Identify which cell holds the provided text, then report its [X, Y] central coordinate. 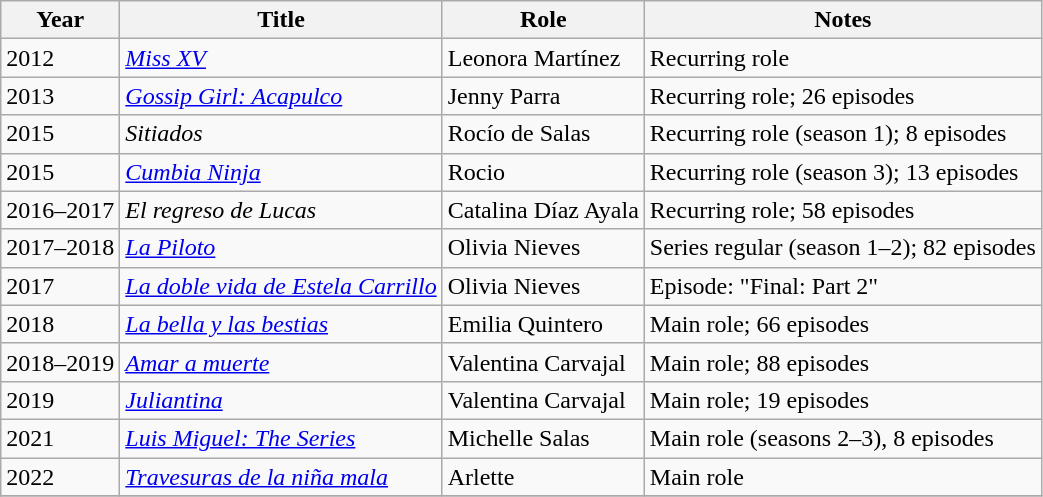
Year [60, 20]
La doble vida de Estela Carrillo [281, 286]
Episode: "Final: Part 2" [842, 286]
Cumbia Ninja [281, 172]
Recurring role; 58 episodes [842, 210]
Arlette [543, 477]
2021 [60, 438]
2018 [60, 324]
Amar a muerte [281, 362]
Miss XV [281, 58]
Main role; 88 episodes [842, 362]
Series regular (season 1–2); 82 episodes [842, 248]
Michelle Salas [543, 438]
Notes [842, 20]
Rocío de Salas [543, 134]
Recurring role; 26 episodes [842, 96]
Emilia Quintero [543, 324]
2018–2019 [60, 362]
Title [281, 20]
Leonora Martínez [543, 58]
Travesuras de la niña mala [281, 477]
2022 [60, 477]
La bella y las bestias [281, 324]
El regreso de Lucas [281, 210]
Rocio [543, 172]
Juliantina [281, 400]
Main role; 66 episodes [842, 324]
Gossip Girl: Acapulco [281, 96]
2013 [60, 96]
Main role [842, 477]
Luis Miguel: The Series [281, 438]
Recurring role [842, 58]
Main role (seasons 2–3), 8 episodes [842, 438]
La Piloto [281, 248]
Catalina Díaz Ayala [543, 210]
Recurring role (season 3); 13 episodes [842, 172]
Jenny Parra [543, 96]
Recurring role (season 1); 8 episodes [842, 134]
Role [543, 20]
2019 [60, 400]
2017 [60, 286]
2017–2018 [60, 248]
Main role; 19 episodes [842, 400]
2012 [60, 58]
2016–2017 [60, 210]
Sitiados [281, 134]
